Capture the cell that displays the provided text and extract its (X, Y) central coordinate. 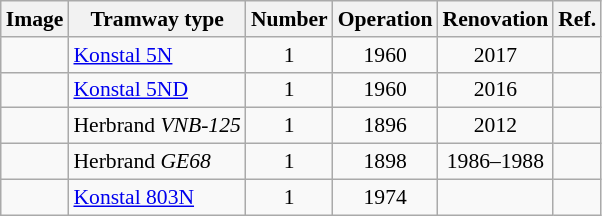
1974 (386, 197)
2012 (496, 126)
Konstal 5N (156, 55)
1896 (386, 126)
Ref. (577, 19)
2017 (496, 55)
Herbrand VNB-125 (156, 126)
1898 (386, 162)
Renovation (496, 19)
Number (290, 19)
Konstal 5ND (156, 90)
Konstal 803N (156, 197)
2016 (496, 90)
Tramway type (156, 19)
Image (35, 19)
Herbrand GE68 (156, 162)
Operation (386, 19)
1986–1988 (496, 162)
